Extract the [x, y] coordinate from the center of the cell holding the provided text.  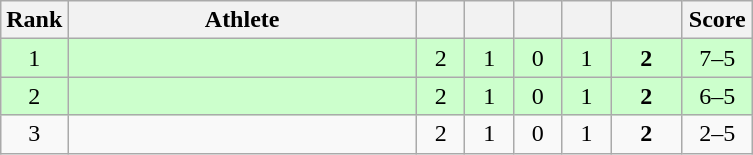
7–5 [718, 58]
Rank [34, 20]
Athlete [242, 20]
6–5 [718, 96]
3 [34, 134]
2–5 [718, 134]
Score [718, 20]
